Pinpoint the cell where the given text exists, returning its [x, y] midpoint coordinate. 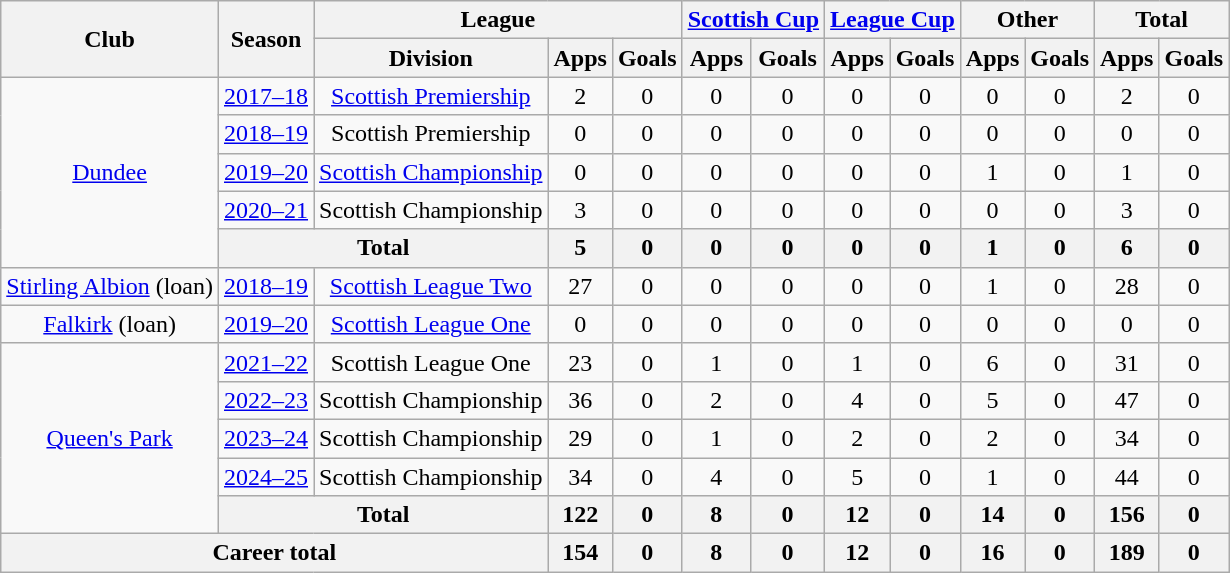
36 [580, 400]
Dundee [110, 172]
29 [580, 438]
14 [992, 515]
189 [1127, 553]
Scottish League Two [431, 286]
27 [580, 286]
Division [431, 58]
Queen's Park [110, 438]
23 [580, 362]
2021–22 [266, 362]
2023–24 [266, 438]
47 [1127, 400]
Scottish Cup [753, 20]
2017–18 [266, 96]
Season [266, 39]
16 [992, 553]
2024–25 [266, 477]
Club [110, 39]
44 [1127, 477]
League Cup [893, 20]
Career total [274, 553]
156 [1127, 515]
122 [580, 515]
154 [580, 553]
League [498, 20]
Falkirk (loan) [110, 324]
Stirling Albion (loan) [110, 286]
31 [1127, 362]
2022–23 [266, 400]
Other [1027, 20]
2020–21 [266, 210]
28 [1127, 286]
